Identify which cell holds the provided text, then report its (x, y) central coordinate. 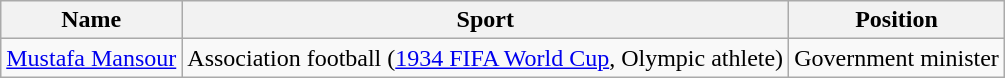
Government minister (897, 58)
Mustafa Mansour (92, 58)
Position (897, 20)
Name (92, 20)
Sport (486, 20)
Association football (1934 FIFA World Cup, Olympic athlete) (486, 58)
